Search for the cell housing the specified text and yield its [X, Y] center coordinate. 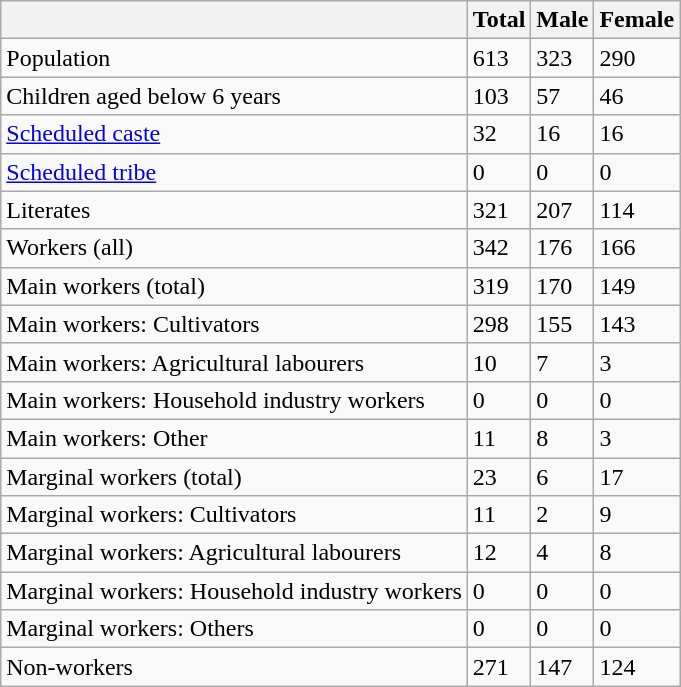
290 [637, 58]
Non-workers [234, 667]
Population [234, 58]
613 [499, 58]
Scheduled caste [234, 134]
147 [562, 667]
155 [562, 324]
207 [562, 210]
176 [562, 248]
342 [499, 248]
Workers (all) [234, 248]
Children aged below 6 years [234, 96]
Marginal workers (total) [234, 477]
Marginal workers: Cultivators [234, 515]
6 [562, 477]
2 [562, 515]
4 [562, 553]
124 [637, 667]
10 [499, 362]
Female [637, 20]
143 [637, 324]
Main workers: Agricultural labourers [234, 362]
57 [562, 96]
Main workers: Household industry workers [234, 400]
Male [562, 20]
7 [562, 362]
9 [637, 515]
12 [499, 553]
Scheduled tribe [234, 172]
Main workers: Other [234, 438]
103 [499, 96]
170 [562, 286]
Marginal workers: Others [234, 629]
Main workers (total) [234, 286]
319 [499, 286]
166 [637, 248]
321 [499, 210]
114 [637, 210]
17 [637, 477]
Literates [234, 210]
Main workers: Cultivators [234, 324]
46 [637, 96]
298 [499, 324]
Marginal workers: Agricultural labourers [234, 553]
Total [499, 20]
23 [499, 477]
323 [562, 58]
149 [637, 286]
271 [499, 667]
Marginal workers: Household industry workers [234, 591]
32 [499, 134]
